Extract the [X, Y] coordinate from the center of the cell holding the provided text.  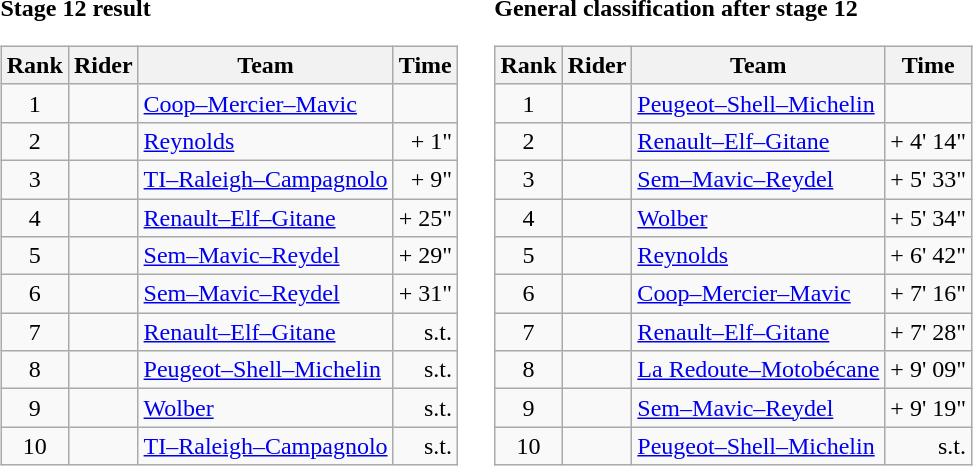
+ 6' 42" [928, 256]
+ 7' 28" [928, 332]
La Redoute–Motobécane [758, 370]
+ 29" [425, 256]
+ 9' 19" [928, 408]
+ 25" [425, 217]
+ 4' 14" [928, 141]
+ 1" [425, 141]
+ 7' 16" [928, 294]
+ 9" [425, 179]
+ 9' 09" [928, 370]
+ 5' 33" [928, 179]
+ 5' 34" [928, 217]
+ 31" [425, 294]
